Return the (X, Y) coordinate for the center point of the cell that contains the specified text.  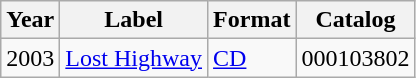
CD (252, 58)
Year (30, 20)
Lost Highway (134, 58)
Label (134, 20)
Catalog (356, 20)
000103802 (356, 58)
Format (252, 20)
2003 (30, 58)
